Return [x, y] of the center of cell containing provided text 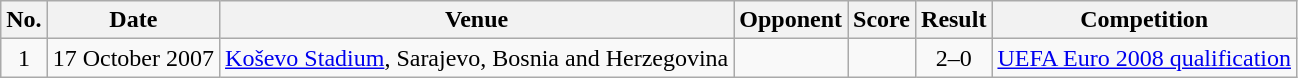
Opponent [791, 20]
Date [133, 20]
Score [882, 20]
No. [24, 20]
2–0 [954, 58]
Competition [1144, 20]
Venue [477, 20]
Koševo Stadium, Sarajevo, Bosnia and Herzegovina [477, 58]
17 October 2007 [133, 58]
UEFA Euro 2008 qualification [1144, 58]
Result [954, 20]
1 [24, 58]
